For the text-containing cell, return its midpoint in [x, y] coordinate format. 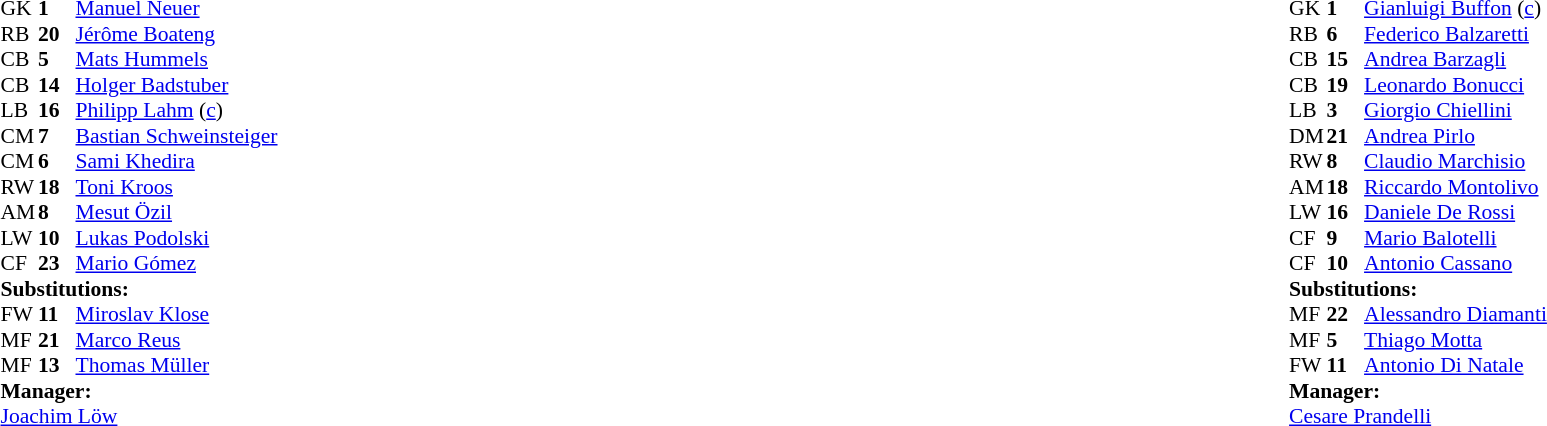
19 [1346, 85]
Leonardo Bonucci [1456, 85]
Claudio Marchisio [1456, 161]
Giorgio Chiellini [1456, 111]
Mario Balotelli [1456, 238]
22 [1346, 315]
15 [1346, 59]
DM [1308, 136]
Jérôme Boateng [177, 34]
23 [57, 263]
20 [57, 34]
Riccardo Montolivo [1456, 187]
Mesut Özil [177, 213]
Toni Kroos [177, 187]
Holger Badstuber [177, 85]
7 [57, 136]
Marco Reus [177, 340]
Thomas Müller [177, 365]
Andrea Barzagli [1456, 59]
Daniele De Rossi [1456, 213]
Alessandro Diamanti [1456, 315]
3 [1346, 111]
Antonio Di Natale [1456, 365]
Mats Hummels [177, 59]
Mario Gómez [177, 263]
Bastian Schweinsteiger [177, 136]
Antonio Cassano [1456, 263]
9 [1346, 238]
Federico Balzaretti [1456, 34]
14 [57, 85]
Philipp Lahm (c) [177, 111]
Sami Khedira [177, 161]
13 [57, 365]
Thiago Motta [1456, 340]
Lukas Podolski [177, 238]
Andrea Pirlo [1456, 136]
Miroslav Klose [177, 315]
